Determine the [X, Y] coordinate at the center of the cell enclosing the given text.  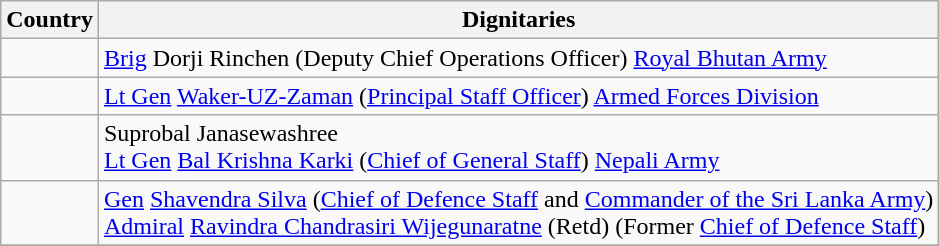
Country [50, 20]
Brig Dorji Rinchen (Deputy Chief Operations Officer) Royal Bhutan Army [518, 58]
Lt Gen Waker-UZ-Zaman (Principal Staff Officer) Armed Forces Division [518, 96]
Dignitaries [518, 20]
Suprobal JanasewashreeLt Gen Bal Krishna Karki (Chief of General Staff) Nepali Army [518, 148]
